Extract the [x, y] coordinate from the center of the cell holding the provided text.  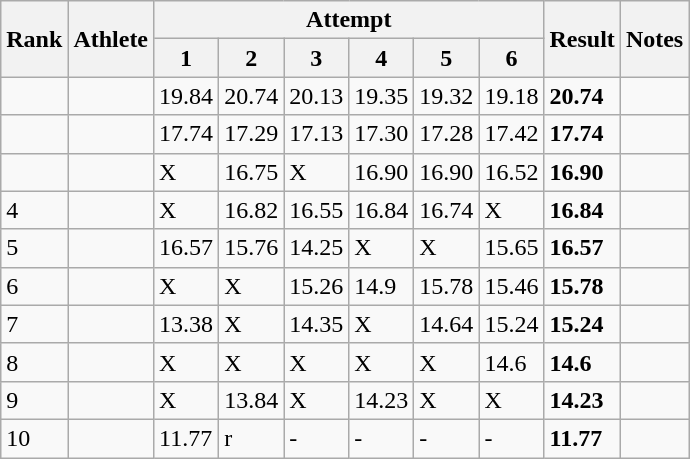
19.35 [382, 96]
8 [34, 362]
20.13 [316, 96]
3 [316, 58]
16.52 [512, 172]
7 [34, 324]
1 [186, 58]
14.35 [316, 324]
14.25 [316, 248]
19.18 [512, 96]
Result [582, 39]
17.29 [252, 134]
9 [34, 400]
14.9 [382, 286]
13.38 [186, 324]
15.26 [316, 286]
15.65 [512, 248]
19.84 [186, 96]
16.55 [316, 210]
19.32 [446, 96]
Rank [34, 39]
r [252, 438]
13.84 [252, 400]
17.28 [446, 134]
Attempt [349, 20]
10 [34, 438]
14.64 [446, 324]
15.76 [252, 248]
17.42 [512, 134]
2 [252, 58]
16.75 [252, 172]
17.13 [316, 134]
Athlete [111, 39]
16.74 [446, 210]
15.46 [512, 286]
Notes [654, 39]
17.30 [382, 134]
16.82 [252, 210]
